Detect which cell encompasses the target text, then output its (X, Y) center coordinate. 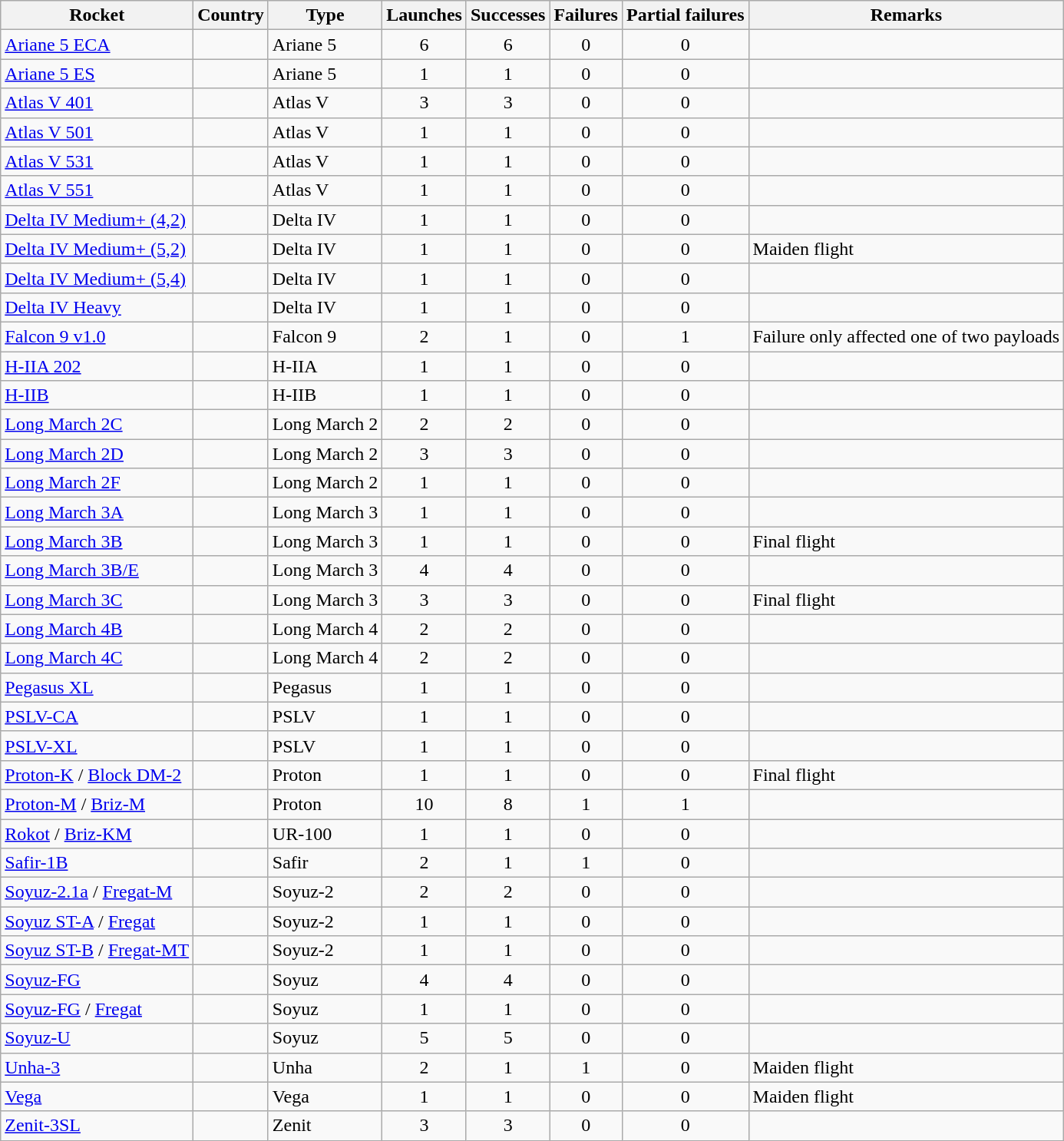
Rocket (97, 15)
PSLV-XL (97, 746)
Remarks (906, 15)
Long March 2F (97, 483)
Soyuz ST-B / Fregat-MT (97, 951)
Unha-3 (97, 1067)
Long March 2D (97, 454)
Long March 2C (97, 425)
Delta IV Heavy (97, 307)
Long March 3B/E (97, 570)
Ariane 5 ECA (97, 45)
Long March 4C (97, 658)
Soyuz ST-A / Fregat (97, 921)
Long March 3A (97, 512)
8 (507, 804)
Zenit (325, 1126)
Atlas V 501 (97, 132)
H-IIA (325, 366)
Type (325, 15)
Long March 3C (97, 600)
Delta IV Medium+ (4,2) (97, 220)
Long March 4B (97, 629)
Failures (587, 15)
Soyuz-U (97, 1038)
Falcon 9 v1.0 (97, 336)
Country (231, 15)
Pegasus XL (97, 687)
Long March 3B (97, 541)
Proton-K / Block DM-2 (97, 775)
Unha (325, 1067)
Atlas V 401 (97, 103)
Atlas V 531 (97, 161)
Proton-M / Briz-M (97, 804)
Zenit-3SL (97, 1126)
Partial failures (685, 15)
Delta IV Medium+ (5,2) (97, 249)
Atlas V 551 (97, 190)
H-IIA 202 (97, 366)
Failure only affected one of two payloads (906, 336)
PSLV-CA (97, 716)
Soyuz-FG / Fregat (97, 1009)
Safir-1B (97, 863)
Rokot / Briz-KM (97, 833)
Safir (325, 863)
10 (425, 804)
Pegasus (325, 687)
UR-100 (325, 833)
Soyuz-2.1a / Fregat-M (97, 892)
Delta IV Medium+ (5,4) (97, 278)
Ariane 5 ES (97, 74)
Launches (425, 15)
Successes (507, 15)
Falcon 9 (325, 336)
Soyuz-FG (97, 980)
